Output the (X, Y) coordinate of the center of the cell containing the given text.  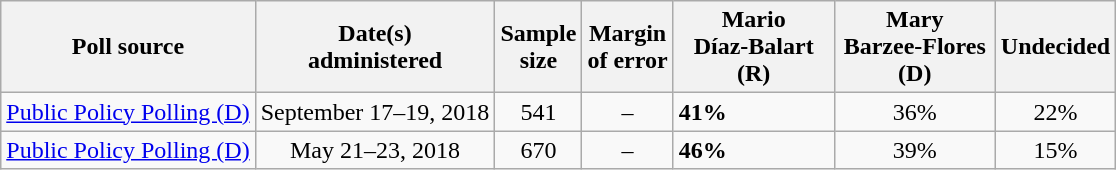
41% (754, 112)
670 (538, 150)
September 17–19, 2018 (375, 112)
Undecided (1055, 47)
39% (914, 150)
May 21–23, 2018 (375, 150)
541 (538, 112)
Marginof error (628, 47)
Date(s)administered (375, 47)
22% (1055, 112)
Samplesize (538, 47)
36% (914, 112)
MarioDíaz-Balart (R) (754, 47)
MaryBarzee-Flores (D) (914, 47)
15% (1055, 150)
46% (754, 150)
Poll source (128, 47)
